Find where the given text appears and provide that cell's center as (X, Y) coordinate. 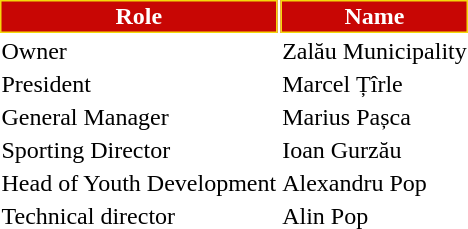
Owner (139, 51)
Role (139, 16)
Head of Youth Development (139, 183)
Sporting Director (139, 150)
President (139, 84)
General Manager (139, 117)
